Return (x, y) of the center of cell containing provided text 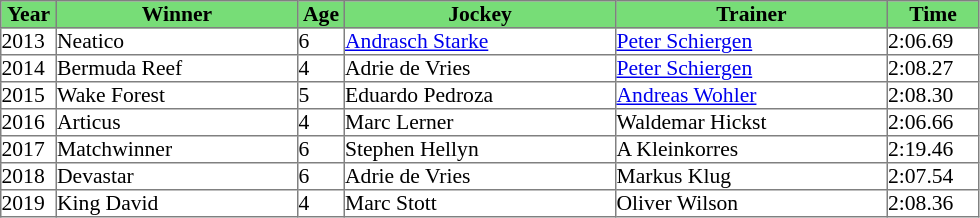
Winner (177, 14)
Stephen Hellyn (480, 150)
Wake Forest (177, 96)
Andrasch Starke (480, 42)
Andreas Wohler (752, 96)
Waldemar Hickst (752, 122)
2017 (29, 150)
Articus (177, 122)
Year (29, 14)
A Kleinkorres (752, 150)
2:08.30 (933, 96)
Age (321, 14)
2015 (29, 96)
Matchwinner (177, 150)
5 (321, 96)
2:08.36 (933, 204)
2013 (29, 42)
Markus Klug (752, 176)
2014 (29, 68)
2:06.66 (933, 122)
Neatico (177, 42)
Trainer (752, 14)
2019 (29, 204)
2:06.69 (933, 42)
2016 (29, 122)
Bermuda Reef (177, 68)
Devastar (177, 176)
King David (177, 204)
Marc Lerner (480, 122)
Time (933, 14)
2:08.27 (933, 68)
2:07.54 (933, 176)
Marc Stott (480, 204)
Eduardo Pedroza (480, 96)
Jockey (480, 14)
2018 (29, 176)
2:19.46 (933, 150)
Oliver Wilson (752, 204)
